From the cell containing the given text, extract its center point as [X, Y] coordinate. 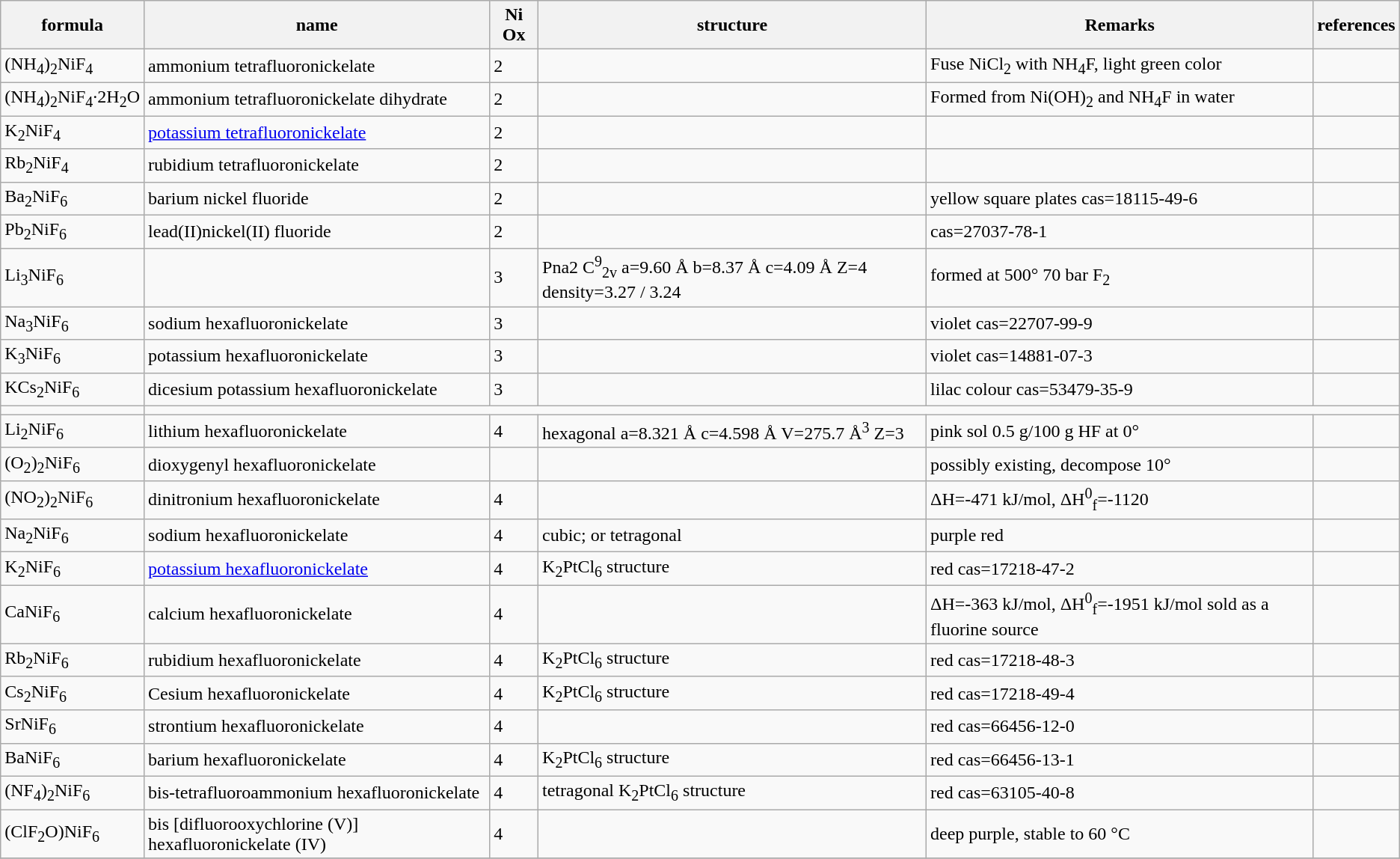
references [1357, 25]
purple red [1120, 536]
CaNiF6 [73, 614]
ammonium tetrafluoronickelate dihydrate [317, 99]
formula [73, 25]
SrNiF6 [73, 727]
K2NiF6 [73, 569]
KCs2NiF6 [73, 389]
Cesium hexafluoronickelate [317, 693]
BaNiF6 [73, 759]
calcium hexafluoronickelate [317, 614]
Ni Ox [515, 25]
tetragonal K2PtCl6 structure [733, 792]
barium nickel fluoride [317, 198]
Na2NiF6 [73, 536]
deep purple, stable to 60 °C [1120, 834]
Li2NiF6 [73, 431]
red cas=66456-13-1 [1120, 759]
formed at 500° 70 bar F2 [1120, 278]
lithium hexafluoronickelate [317, 431]
Rb2NiF6 [73, 660]
structure [733, 25]
rubidium tetrafluoronickelate [317, 165]
dioxygenyl hexafluoronickelate [317, 464]
Cs2NiF6 [73, 693]
dinitronium hexafluoronickelate [317, 500]
bis-tetrafluoroammonium hexafluoronickelate [317, 792]
Pna2 C92v a=9.60 Å b=8.37 Å c=4.09 Å Z=4 density=3.27 / 3.24 [733, 278]
dicesium potassium hexafluoronickelate [317, 389]
red cas=63105-40-8 [1120, 792]
Na3NiF6 [73, 323]
Formed from Ni(OH)2 and NH4F in water [1120, 99]
K3NiF6 [73, 356]
strontium hexafluoronickelate [317, 727]
Fuse NiCl2 with NH4F, light green color [1120, 66]
bis [difluorooxychlorine (V)] hexafluoronickelate (IV) [317, 834]
red cas=17218-47-2 [1120, 569]
possibly existing, decompose 10° [1120, 464]
(ClF2O)NiF6 [73, 834]
K2NiF4 [73, 132]
cas=27037-78-1 [1120, 232]
pink sol 0.5 g/100 g HF at 0° [1120, 431]
rubidium hexafluoronickelate [317, 660]
lead(II)nickel(II) fluoride [317, 232]
ammonium tetrafluoronickelate [317, 66]
barium hexafluoronickelate [317, 759]
red cas=66456-12-0 [1120, 727]
red cas=17218-49-4 [1120, 693]
ΔH=-471 kJ/mol, ΔH0f=-1120 [1120, 500]
Pb2NiF6 [73, 232]
lilac colour cas=53479-35-9 [1120, 389]
(NH4)2NiF4 [73, 66]
(NO2)2NiF6 [73, 500]
Rb2NiF4 [73, 165]
Ba2NiF6 [73, 198]
Li3NiF6 [73, 278]
yellow square plates cas=18115-49-6 [1120, 198]
red cas=17218-48-3 [1120, 660]
violet cas=22707-99-9 [1120, 323]
ΔH=-363 kJ/mol, ΔH0f=-1951 kJ/mol sold as a fluorine source [1120, 614]
(NF4)2NiF6 [73, 792]
violet cas=14881-07-3 [1120, 356]
hexagonal a=8.321 Å c=4.598 Å V=275.7 Å3 Z=3 [733, 431]
(NH4)2NiF4·2H2O [73, 99]
cubic; or tetragonal [733, 536]
potassium tetrafluoronickelate [317, 132]
Remarks [1120, 25]
name [317, 25]
(O2)2NiF6 [73, 464]
